Search for the cell housing the specified text and yield its [x, y] center coordinate. 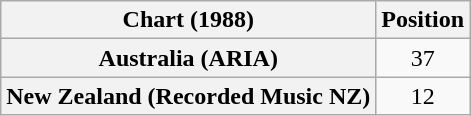
New Zealand (Recorded Music NZ) [188, 96]
Position [423, 20]
Chart (1988) [188, 20]
12 [423, 96]
37 [423, 58]
Australia (ARIA) [188, 58]
